Extract the [x, y] coordinate from the center of the cell holding the provided text.  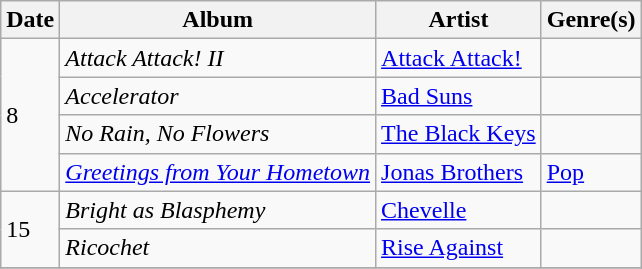
Ricochet [218, 248]
The Black Keys [459, 134]
Attack Attack! [459, 58]
15 [30, 229]
Accelerator [218, 96]
Pop [591, 172]
Genre(s) [591, 20]
8 [30, 115]
No Rain, No Flowers [218, 134]
Artist [459, 20]
Rise Against [459, 248]
Album [218, 20]
Date [30, 20]
Bad Suns [459, 96]
Jonas Brothers [459, 172]
Greetings from Your Hometown [218, 172]
Attack Attack! II [218, 58]
Chevelle [459, 210]
Bright as Blasphemy [218, 210]
